Identify which cell holds the provided text, then report its (X, Y) central coordinate. 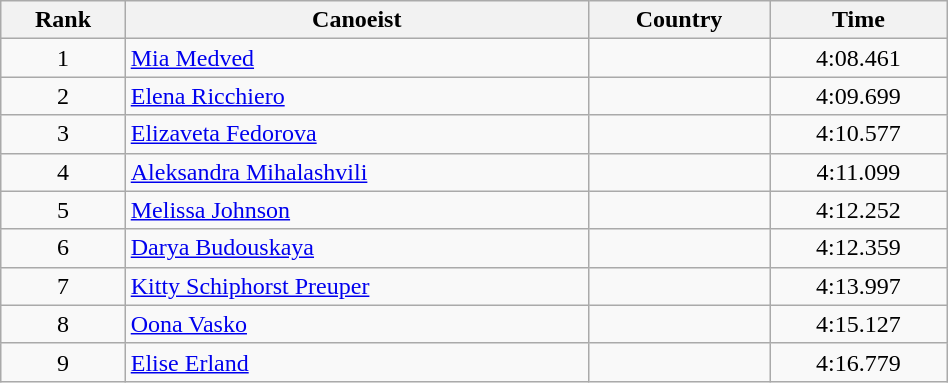
4:08.461 (859, 58)
4:12.359 (859, 248)
5 (63, 210)
3 (63, 134)
4 (63, 172)
4:15.127 (859, 324)
1 (63, 58)
Country (678, 20)
9 (63, 362)
4:13.997 (859, 286)
Kitty Schiphorst Preuper (356, 286)
Oona Vasko (356, 324)
Mia Medved (356, 58)
Elena Ricchiero (356, 96)
Aleksandra Mihalashvili (356, 172)
4:11.099 (859, 172)
Time (859, 20)
4:12.252 (859, 210)
8 (63, 324)
Canoeist (356, 20)
4:16.779 (859, 362)
Melissa Johnson (356, 210)
2 (63, 96)
Rank (63, 20)
Elise Erland (356, 362)
7 (63, 286)
4:10.577 (859, 134)
Darya Budouskaya (356, 248)
Elizaveta Fedorova (356, 134)
4:09.699 (859, 96)
6 (63, 248)
